Return the [X, Y] coordinate for the center point of the cell that contains the specified text.  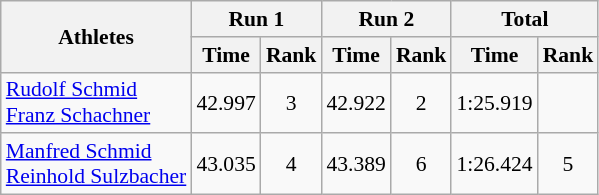
Run 1 [256, 19]
2 [422, 102]
43.389 [356, 164]
Rudolf SchmidFranz Schachner [96, 102]
Manfred SchmidReinhold Sulzbacher [96, 164]
42.997 [226, 102]
43.035 [226, 164]
42.922 [356, 102]
Athletes [96, 36]
3 [292, 102]
5 [568, 164]
Run 2 [386, 19]
Total [524, 19]
1:26.424 [494, 164]
4 [292, 164]
1:25.919 [494, 102]
6 [422, 164]
